From the cell containing the given text, extract its center point as (X, Y) coordinate. 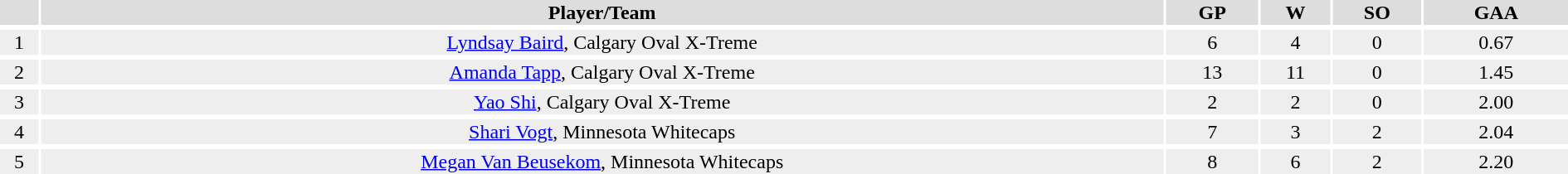
5 (19, 162)
0.67 (1497, 42)
Amanda Tapp, Calgary Oval X-Treme (602, 72)
1.45 (1497, 72)
SO (1377, 12)
Player/Team (602, 12)
GAA (1497, 12)
W (1296, 12)
8 (1212, 162)
GP (1212, 12)
2.20 (1497, 162)
Megan Van Beusekom, Minnesota Whitecaps (602, 162)
Shari Vogt, Minnesota Whitecaps (602, 132)
Yao Shi, Calgary Oval X-Treme (602, 102)
1 (19, 42)
Lyndsay Baird, Calgary Oval X-Treme (602, 42)
13 (1212, 72)
7 (1212, 132)
2.00 (1497, 102)
2.04 (1497, 132)
11 (1296, 72)
